Provide the (X, Y) coordinate of the cell's center where the given text is located.  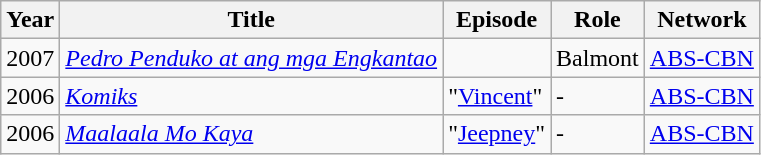
Network (702, 20)
"Jeepney" (497, 134)
Title (252, 20)
Komiks (252, 96)
Balmont (598, 58)
"Vincent" (497, 96)
Year (30, 20)
Role (598, 20)
2007 (30, 58)
Maalaala Mo Kaya (252, 134)
Episode (497, 20)
Pedro Penduko at ang mga Engkantao (252, 58)
